For the text-containing cell, return its midpoint in [X, Y] coordinate format. 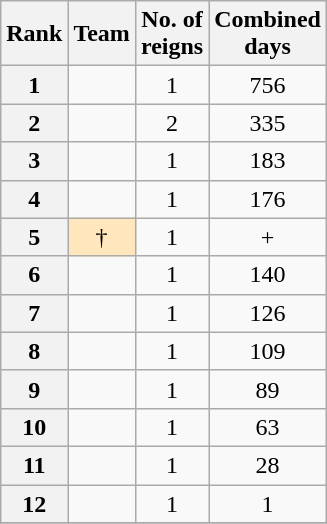
† [102, 237]
7 [34, 313]
63 [268, 427]
Rank [34, 34]
756 [268, 85]
10 [34, 427]
4 [34, 199]
126 [268, 313]
No. ofreigns [172, 34]
Combineddays [268, 34]
6 [34, 275]
9 [34, 389]
8 [34, 351]
11 [34, 465]
183 [268, 161]
12 [34, 503]
Team [102, 34]
335 [268, 123]
89 [268, 389]
5 [34, 237]
176 [268, 199]
109 [268, 351]
3 [34, 161]
28 [268, 465]
+ [268, 237]
140 [268, 275]
